Determine the (X, Y) coordinate at the center of the cell enclosing the given text.  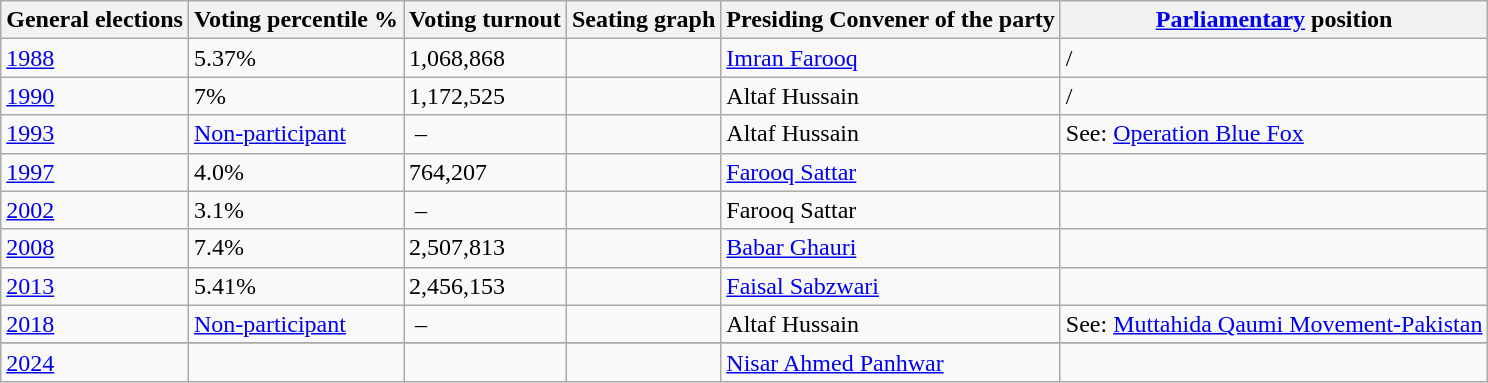
5.37% (296, 58)
2024 (95, 362)
Seating graph (643, 20)
2,507,813 (486, 248)
2013 (95, 286)
Presiding Convener of the party (890, 20)
5.41% (296, 286)
General elections (95, 20)
1,172,525 (486, 96)
7.4% (296, 248)
2008 (95, 248)
1993 (95, 134)
1997 (95, 172)
764,207 (486, 172)
See: Muttahida Qaumi Movement-Pakistan (1274, 324)
Faisal Sabzwari (890, 286)
Babar Ghauri (890, 248)
Nisar Ahmed Panhwar (890, 362)
2,456,153 (486, 286)
See: Operation Blue Fox (1274, 134)
2002 (95, 210)
3.1% (296, 210)
1990 (95, 96)
Voting percentile % (296, 20)
Imran Farooq (890, 58)
2018 (95, 324)
Voting turnout (486, 20)
1,068,868 (486, 58)
4.0% (296, 172)
Parliamentary position (1274, 20)
1988 (95, 58)
7% (296, 96)
